Pinpoint the cell where the given text exists, returning its [X, Y] midpoint coordinate. 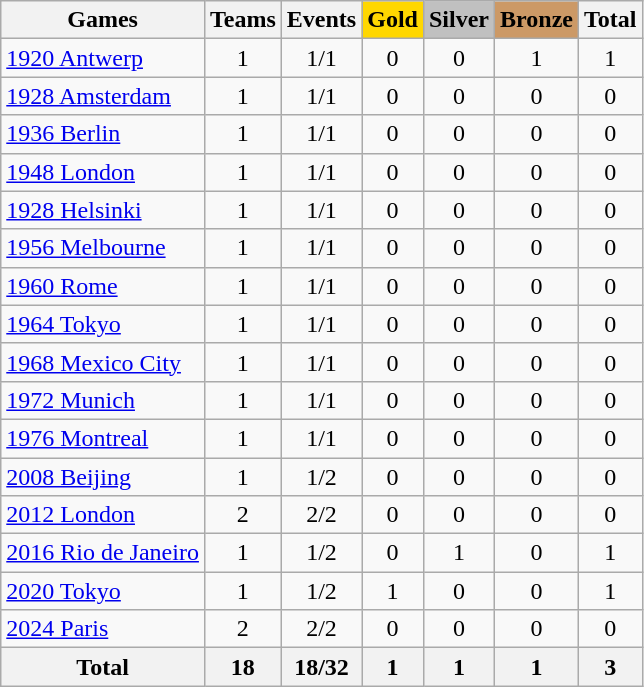
1928 Helsinki [103, 210]
2020 Tokyo [103, 591]
18/32 [321, 667]
1928 Amsterdam [103, 96]
3 [610, 667]
1956 Melbourne [103, 248]
1948 London [103, 172]
1968 Mexico City [103, 362]
1960 Rome [103, 286]
1964 Tokyo [103, 324]
Silver [458, 20]
Teams [242, 20]
2008 Beijing [103, 477]
1936 Berlin [103, 134]
2024 Paris [103, 629]
1920 Antwerp [103, 58]
Events [321, 20]
2016 Rio de Janeiro [103, 553]
18 [242, 667]
1972 Munich [103, 400]
1976 Montreal [103, 438]
Games [103, 20]
Bronze [537, 20]
2012 London [103, 515]
Gold [393, 20]
